Search for the cell housing the specified text and yield its (X, Y) center coordinate. 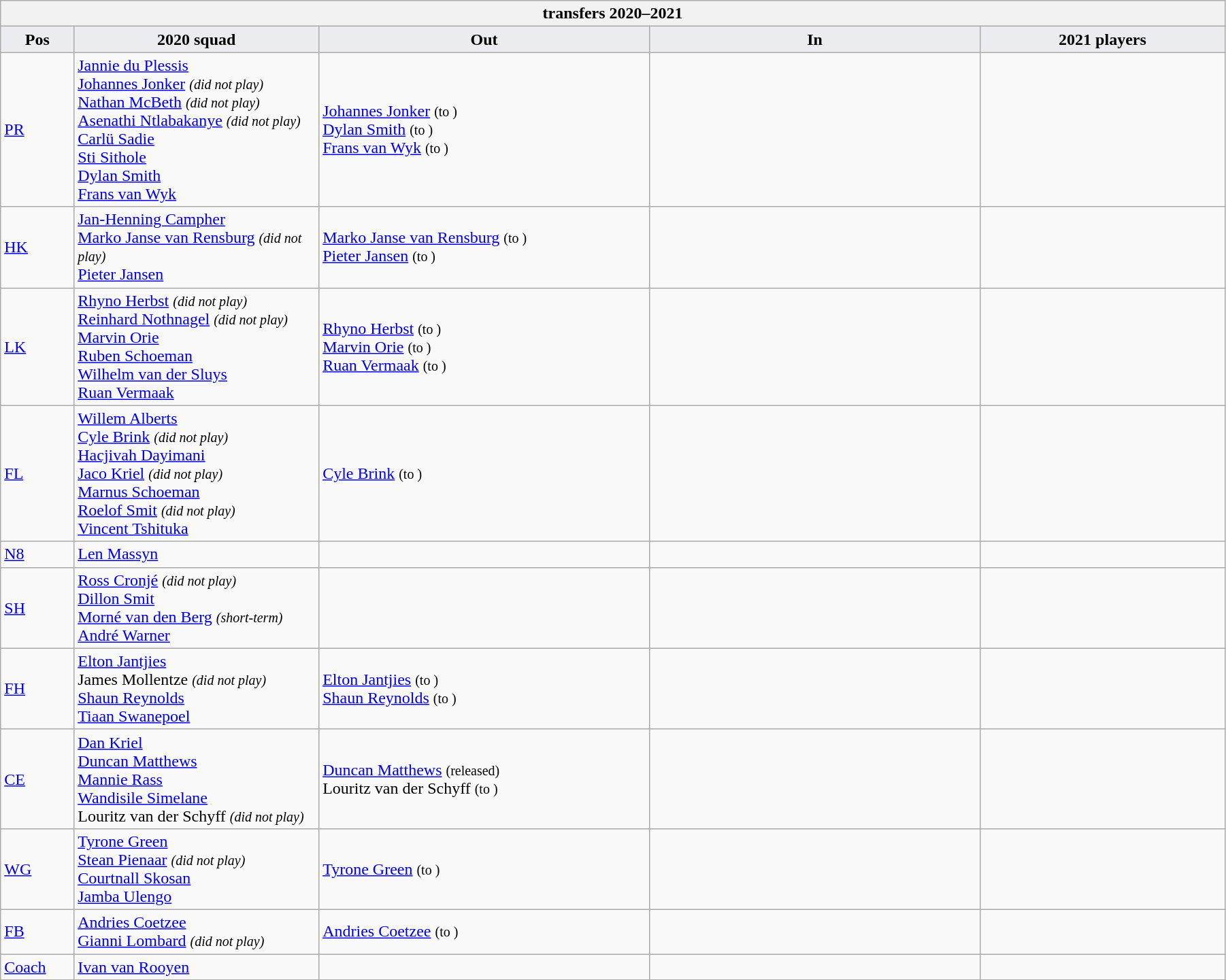
Rhyno Herbst (to ) Marvin Orie (to ) Ruan Vermaak (to ) (484, 347)
Jan-Henning Campher Marko Janse van Rensburg (did not play) Pieter Jansen (197, 248)
Len Massyn (197, 554)
Dan Kriel Duncan Matthews Mannie Rass Wandisile Simelane Louritz van der Schyff (did not play) (197, 779)
FB (37, 932)
Elton Jantjies James Mollentze (did not play) Shaun Reynolds Tiaan Swanepoel (197, 688)
In (815, 39)
CE (37, 779)
Elton Jantjies (to ) Shaun Reynolds (to ) (484, 688)
PR (37, 129)
HK (37, 248)
Rhyno Herbst (did not play) Reinhard Nothnagel (did not play) Marvin Orie Ruben Schoeman Wilhelm van der Sluys Ruan Vermaak (197, 347)
Andries Coetzee (to ) (484, 932)
Andries Coetzee Gianni Lombard (did not play) (197, 932)
2020 squad (197, 39)
N8 (37, 554)
transfers 2020–2021 (613, 14)
FL (37, 473)
Johannes Jonker (to ) Dylan Smith (to ) Frans van Wyk (to ) (484, 129)
Tyrone Green (to ) (484, 869)
Duncan Matthews (released) Louritz van der Schyff (to ) (484, 779)
FH (37, 688)
Out (484, 39)
Tyrone Green Stean Pienaar (did not play) Courtnall Skosan Jamba Ulengo (197, 869)
Coach (37, 966)
Pos (37, 39)
SH (37, 608)
WG (37, 869)
LK (37, 347)
Marko Janse van Rensburg (to ) Pieter Jansen (to ) (484, 248)
Ivan van Rooyen (197, 966)
Cyle Brink (to ) (484, 473)
2021 players (1102, 39)
Ross Cronjé (did not play) Dillon Smit Morné van den Berg (short-term) André Warner (197, 608)
Willem Alberts Cyle Brink (did not play) Hacjivah Dayimani Jaco Kriel (did not play) Marnus Schoeman Roelof Smit (did not play) Vincent Tshituka (197, 473)
